Identify which cell holds the provided text, then report its (X, Y) central coordinate. 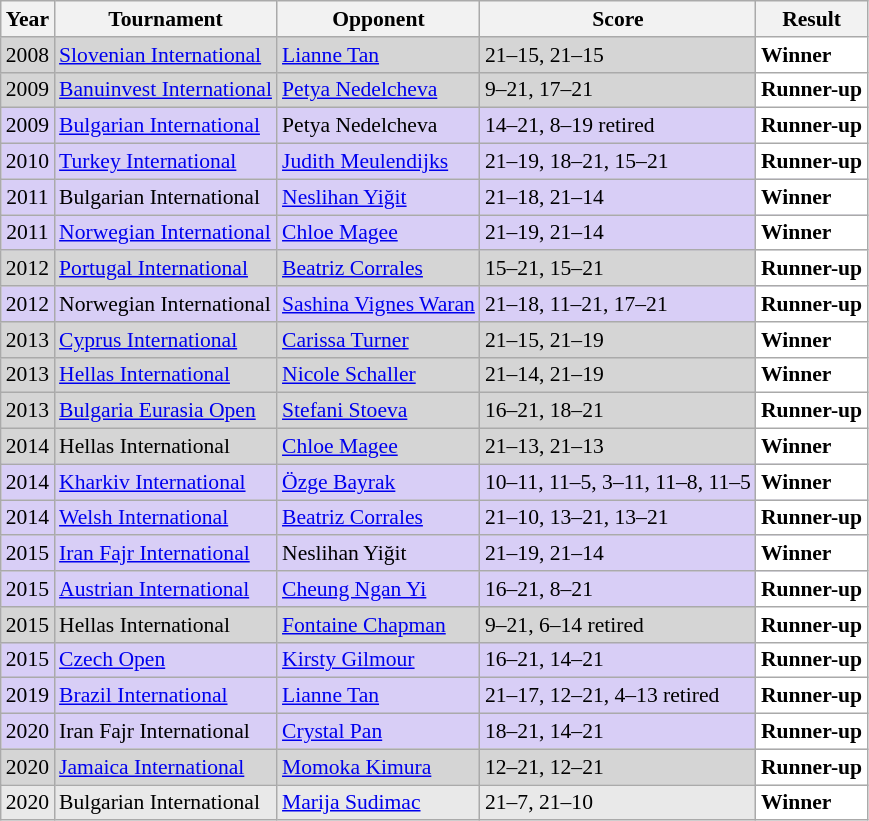
16–21, 14–21 (618, 660)
Kharkiv International (166, 482)
14–21, 8–19 retired (618, 126)
21–18, 21–14 (618, 197)
21–15, 21–15 (618, 55)
21–18, 11–21, 17–21 (618, 304)
Score (618, 19)
15–21, 15–21 (618, 269)
Sashina Vignes Waran (378, 304)
16–21, 18–21 (618, 411)
Austrian International (166, 589)
2010 (28, 162)
Nicole Schaller (378, 375)
9–21, 17–21 (618, 90)
Year (28, 19)
Banuinvest International (166, 90)
21–10, 13–21, 13–21 (618, 518)
Bulgaria Eurasia Open (166, 411)
Cheung Ngan Yi (378, 589)
10–11, 11–5, 3–11, 11–8, 11–5 (618, 482)
Result (812, 19)
21–15, 21–19 (618, 340)
16–21, 8–21 (618, 589)
Tournament (166, 19)
Portugal International (166, 269)
12–21, 12–21 (618, 767)
21–17, 12–21, 4–13 retired (618, 696)
Stefani Stoeva (378, 411)
Carissa Turner (378, 340)
Özge Bayrak (378, 482)
Momoka Kimura (378, 767)
Crystal Pan (378, 732)
Welsh International (166, 518)
Slovenian International (166, 55)
2019 (28, 696)
2008 (28, 55)
21–14, 21–19 (618, 375)
Cyprus International (166, 340)
21–13, 21–13 (618, 447)
Kirsty Gilmour (378, 660)
Turkey International (166, 162)
Opponent (378, 19)
Fontaine Chapman (378, 625)
18–21, 14–21 (618, 732)
21–7, 21–10 (618, 803)
Jamaica International (166, 767)
Marija Sudimac (378, 803)
9–21, 6–14 retired (618, 625)
21–19, 18–21, 15–21 (618, 162)
Judith Meulendijks (378, 162)
Czech Open (166, 660)
Brazil International (166, 696)
